Search for the cell housing the specified text and yield its [x, y] center coordinate. 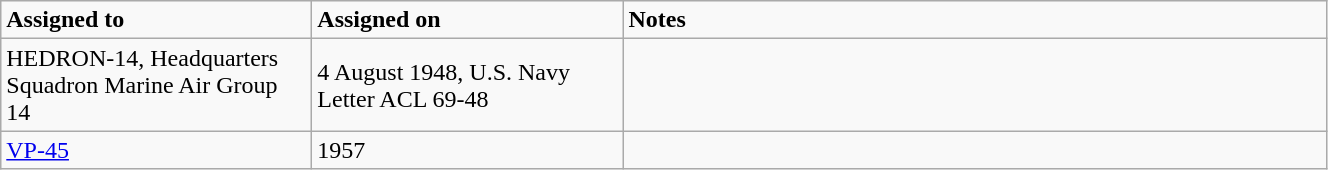
VP-45 [156, 150]
Notes [975, 20]
Assigned to [156, 20]
Assigned on [468, 20]
4 August 1948, U.S. Navy Letter ACL 69-48 [468, 85]
1957 [468, 150]
HEDRON-14, Headquarters Squadron Marine Air Group 14 [156, 85]
